Output the (x, y) coordinate of the center of the cell containing the given text.  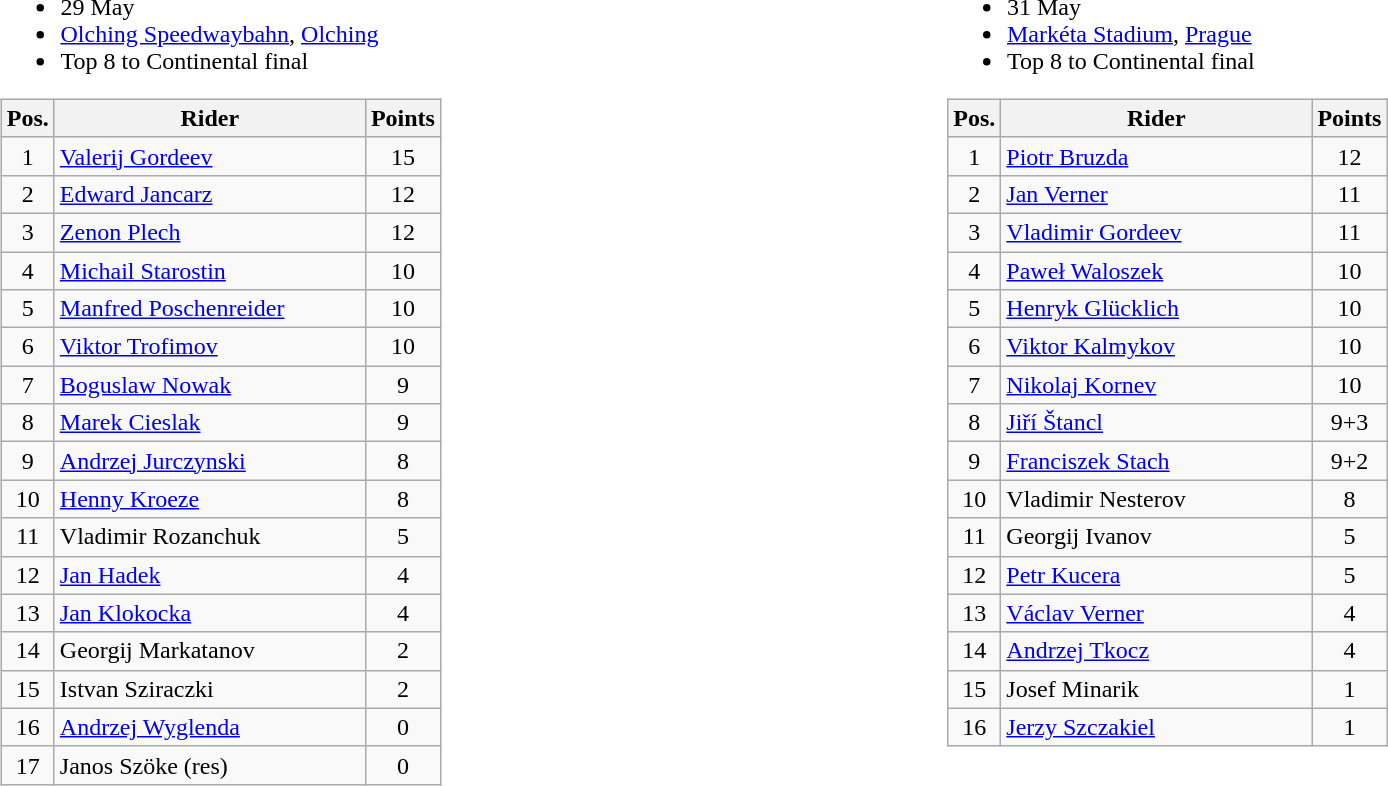
17 (28, 765)
Viktor Trofimov (210, 347)
Valerij Gordeev (210, 156)
Vladimir Nesterov (1156, 499)
Georgij Ivanov (1156, 537)
Andrzej Tkocz (1156, 651)
Josef Minarik (1156, 689)
Manfred Poschenreider (210, 309)
Vladimir Rozanchuk (210, 537)
Istvan Sziraczki (210, 689)
Petr Kucera (1156, 575)
Jan Hadek (210, 575)
Andrzej Wyglenda (210, 727)
Jiří Štancl (1156, 423)
Vladimir Gordeev (1156, 232)
Václav Verner (1156, 613)
Jan Verner (1156, 194)
Michail Starostin (210, 271)
Janos Szöke (res) (210, 765)
Edward Jancarz (210, 194)
Piotr Bruzda (1156, 156)
Boguslaw Nowak (210, 385)
Jerzy Szczakiel (1156, 727)
Viktor Kalmykov (1156, 347)
Marek Cieslak (210, 423)
Paweł Waloszek (1156, 271)
9+3 (1350, 423)
Franciszek Stach (1156, 461)
Jan Klokocka (210, 613)
Henny Kroeze (210, 499)
Georgij Markatanov (210, 651)
Nikolaj Kornev (1156, 385)
Zenon Plech (210, 232)
9+2 (1350, 461)
Henryk Glücklich (1156, 309)
Andrzej Jurczynski (210, 461)
